From the cell containing the given text, extract its center point as [X, Y] coordinate. 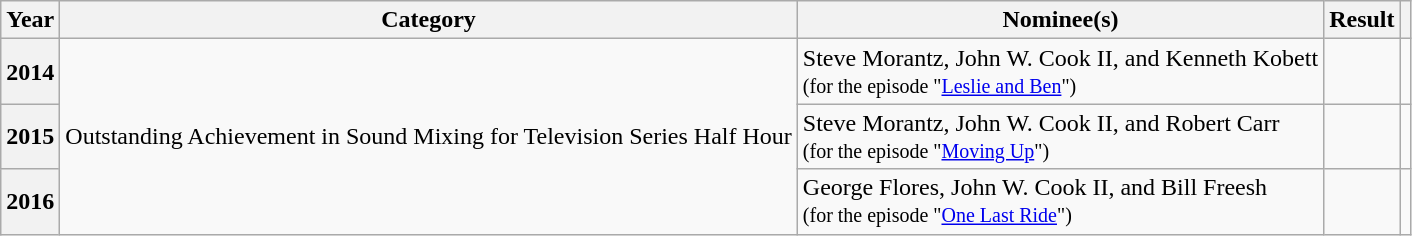
Category [429, 20]
George Flores, John W. Cook II, and Bill Freesh(for the episode "One Last Ride") [1060, 202]
Outstanding Achievement in Sound Mixing for Television Series Half Hour [429, 136]
Year [30, 20]
Nominee(s) [1060, 20]
2016 [30, 202]
Result [1362, 20]
2015 [30, 136]
Steve Morantz, John W. Cook II, and Kenneth Kobett(for the episode "Leslie and Ben") [1060, 72]
Steve Morantz, John W. Cook II, and Robert Carr(for the episode "Moving Up") [1060, 136]
2014 [30, 72]
